Return [x, y] of the center of cell containing provided text 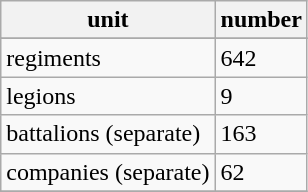
642 [261, 58]
companies (separate) [108, 172]
legions [108, 96]
battalions (separate) [108, 134]
163 [261, 134]
regiments [108, 58]
unit [108, 20]
9 [261, 96]
number [261, 20]
62 [261, 172]
